Scan for the cell matching the given text and deliver its [x, y] coordinate at center. 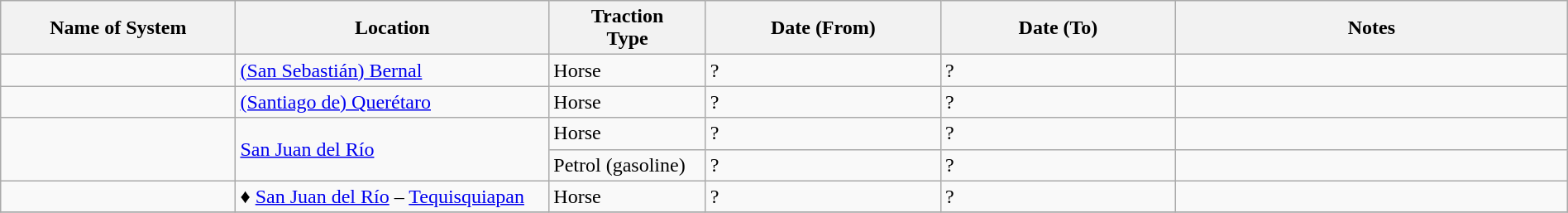
Name of System [118, 28]
(Santiago de) Querétaro [392, 102]
Date (To) [1058, 28]
TractionType [627, 28]
Date (From) [823, 28]
Notes [1372, 28]
Location [392, 28]
♦ San Juan del Río – Tequisquiapan [392, 196]
(San Sebastián) Bernal [392, 70]
San Juan del Río [392, 149]
Petrol (gasoline) [627, 165]
